Provide the (x, y) coordinate of the cell's center where the given text is located.  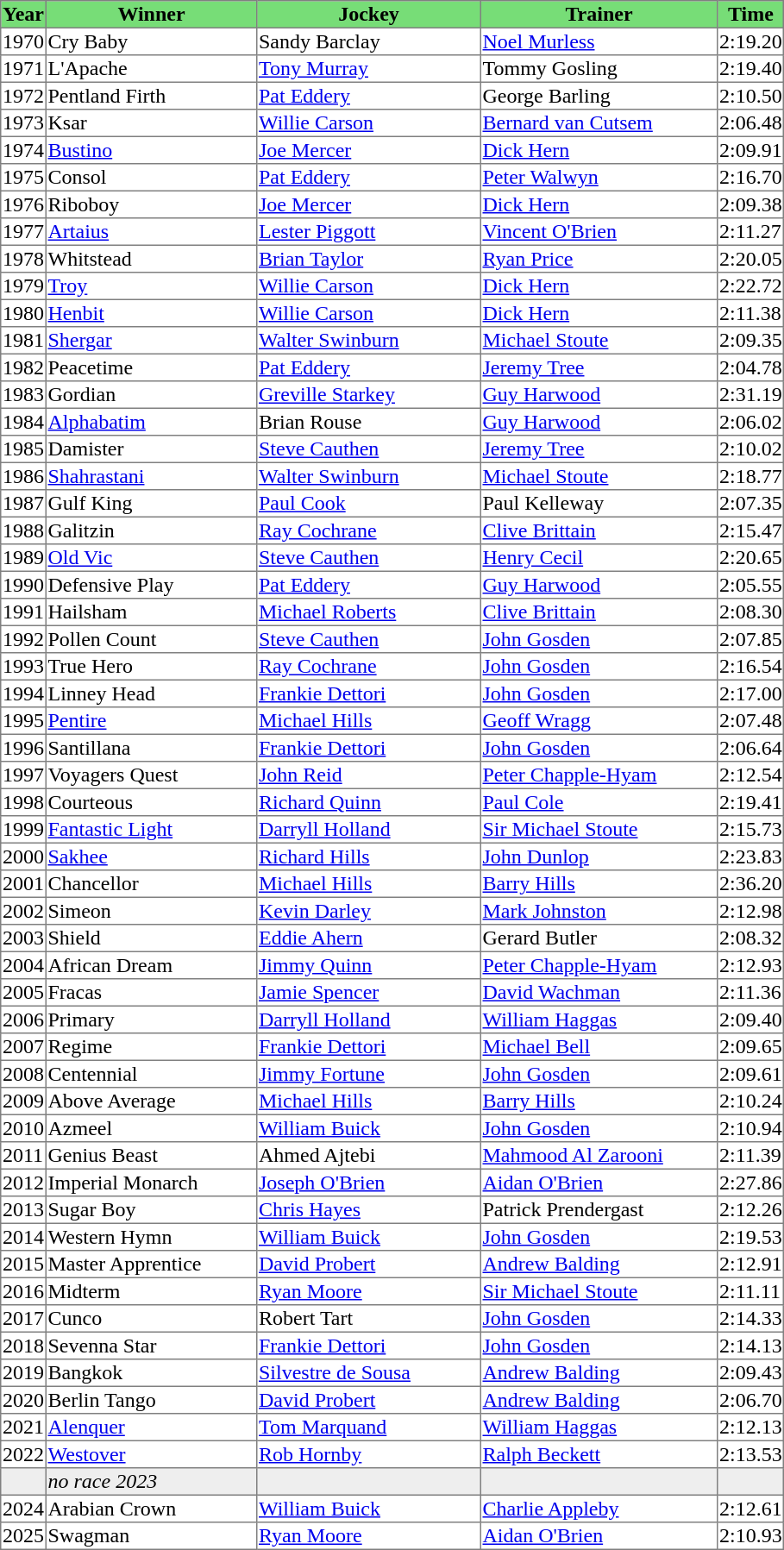
Winner (151, 15)
Above Average (151, 1101)
2:09.40 (750, 1020)
Courteous (151, 802)
Eddie Ahern (369, 938)
2:15.73 (750, 830)
Tony Murray (369, 69)
2:09.65 (750, 1047)
1978 (23, 259)
Brian Rouse (369, 422)
1973 (23, 123)
Fantastic Light (151, 830)
Midterm (151, 1291)
2010 (23, 1128)
1970 (23, 41)
1974 (23, 150)
2:07.48 (750, 721)
Mahmood Al Zarooni (599, 1156)
2007 (23, 1047)
2:11.38 (750, 313)
2022 (23, 1454)
2:22.72 (750, 286)
1986 (23, 476)
Shahrastani (151, 476)
Silvestre de Sousa (369, 1373)
2:17.00 (750, 693)
Imperial Monarch (151, 1183)
Gordian (151, 395)
2:06.02 (750, 422)
Riboboy (151, 204)
Arabian Crown (151, 1509)
Bangkok (151, 1373)
Tom Marquand (369, 1428)
1998 (23, 802)
Geoff Wragg (599, 721)
Regime (151, 1047)
2003 (23, 938)
Sandy Barclay (369, 41)
2:19.40 (750, 69)
2:06.64 (750, 748)
Paul Kelleway (599, 504)
1987 (23, 504)
1993 (23, 667)
2:10.24 (750, 1101)
2:12.93 (750, 965)
2008 (23, 1074)
Peacetime (151, 367)
John Reid (369, 775)
Genius Beast (151, 1156)
Shield (151, 938)
Primary (151, 1020)
Fracas (151, 993)
1975 (23, 178)
Linney Head (151, 693)
2:20.65 (750, 558)
2011 (23, 1156)
Trainer (599, 15)
Kevin Darley (369, 911)
Ralph Beckett (599, 1454)
2:09.35 (750, 341)
2:11.11 (750, 1291)
Centennial (151, 1074)
African Dream (151, 965)
Richard Hills (369, 857)
1980 (23, 313)
Alphabatim (151, 422)
Whitstead (151, 259)
no race 2023 (151, 1482)
Consol (151, 178)
2:12.61 (750, 1509)
Peter Walwyn (599, 178)
2019 (23, 1373)
Brian Taylor (369, 259)
2:10.93 (750, 1536)
Paul Cook (369, 504)
2:07.35 (750, 504)
Shergar (151, 341)
2:09.43 (750, 1373)
2:27.86 (750, 1183)
Year (23, 15)
2016 (23, 1291)
1994 (23, 693)
Ksar (151, 123)
2013 (23, 1210)
Gulf King (151, 504)
Bustino (151, 150)
Pentire (151, 721)
L'Apache (151, 69)
Jamie Spencer (369, 993)
1977 (23, 232)
Voyagers Quest (151, 775)
2:14.13 (750, 1346)
Swagman (151, 1536)
1996 (23, 748)
2015 (23, 1264)
2:12.54 (750, 775)
Gerard Butler (599, 938)
Michael Roberts (369, 612)
Henbit (151, 313)
Joseph O'Brien (369, 1183)
Master Apprentice (151, 1264)
2020 (23, 1400)
Old Vic (151, 558)
Noel Murless (599, 41)
Patrick Prendergast (599, 1210)
2:09.38 (750, 204)
1981 (23, 341)
2004 (23, 965)
Pentland Firth (151, 96)
Greville Starkey (369, 395)
Sevenna Star (151, 1346)
2:11.39 (750, 1156)
Westover (151, 1454)
1999 (23, 830)
1991 (23, 612)
1995 (23, 721)
Ahmed Ajtebi (369, 1156)
George Barling (599, 96)
2021 (23, 1428)
2025 (23, 1536)
David Wachman (599, 993)
Alenquer (151, 1428)
2:12.98 (750, 911)
Rob Hornby (369, 1454)
2:06.48 (750, 123)
Simeon (151, 911)
Time (750, 15)
Pollen Count (151, 639)
2:14.33 (750, 1319)
1997 (23, 775)
2014 (23, 1237)
2:18.77 (750, 476)
Troy (151, 286)
Damister (151, 449)
2:12.13 (750, 1428)
2:31.19 (750, 395)
2:10.02 (750, 449)
1989 (23, 558)
Cry Baby (151, 41)
2:10.94 (750, 1128)
2:06.70 (750, 1400)
2006 (23, 1020)
Charlie Appleby (599, 1509)
Robert Tart (369, 1319)
2:09.61 (750, 1074)
Berlin Tango (151, 1400)
1992 (23, 639)
2:08.30 (750, 612)
1976 (23, 204)
Azmeel (151, 1128)
Henry Cecil (599, 558)
Western Hymn (151, 1237)
2:19.41 (750, 802)
Tommy Gosling (599, 69)
2001 (23, 884)
2024 (23, 1509)
1979 (23, 286)
2005 (23, 993)
Richard Quinn (369, 802)
2:11.36 (750, 993)
Sakhee (151, 857)
Paul Cole (599, 802)
2017 (23, 1319)
2009 (23, 1101)
True Hero (151, 667)
2000 (23, 857)
Bernard van Cutsem (599, 123)
2:04.78 (750, 367)
Sugar Boy (151, 1210)
Defensive Play (151, 585)
1983 (23, 395)
2002 (23, 911)
1972 (23, 96)
Artaius (151, 232)
1982 (23, 367)
Jockey (369, 15)
Mark Johnston (599, 911)
1990 (23, 585)
1971 (23, 69)
2:10.50 (750, 96)
Vincent O'Brien (599, 232)
2:05.55 (750, 585)
Lester Piggott (369, 232)
1985 (23, 449)
Hailsham (151, 612)
2:23.83 (750, 857)
2012 (23, 1183)
2:12.91 (750, 1264)
Michael Bell (599, 1047)
2:19.53 (750, 1237)
2:07.85 (750, 639)
1984 (23, 422)
Ryan Price (599, 259)
2:15.47 (750, 530)
Santillana (151, 748)
Cunco (151, 1319)
2:19.20 (750, 41)
2:16.54 (750, 667)
1988 (23, 530)
2:09.91 (750, 150)
2:11.27 (750, 232)
2:16.70 (750, 178)
Jimmy Fortune (369, 1074)
2:13.53 (750, 1454)
Galitzin (151, 530)
John Dunlop (599, 857)
2018 (23, 1346)
2:08.32 (750, 938)
2:12.26 (750, 1210)
2:36.20 (750, 884)
Chancellor (151, 884)
Chris Hayes (369, 1210)
Jimmy Quinn (369, 965)
2:20.05 (750, 259)
